From the cell containing the given text, extract its center point as [x, y] coordinate. 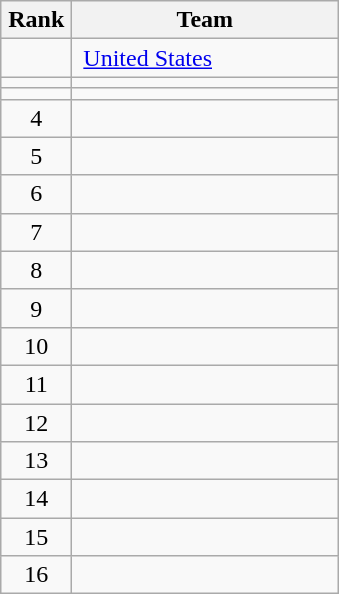
11 [36, 384]
8 [36, 270]
10 [36, 346]
13 [36, 461]
15 [36, 537]
4 [36, 118]
United States [205, 58]
5 [36, 156]
16 [36, 575]
Team [205, 20]
7 [36, 232]
14 [36, 499]
12 [36, 423]
6 [36, 194]
Rank [36, 20]
9 [36, 308]
